Provide the (x, y) coordinate of the cell's center where the given text is located.  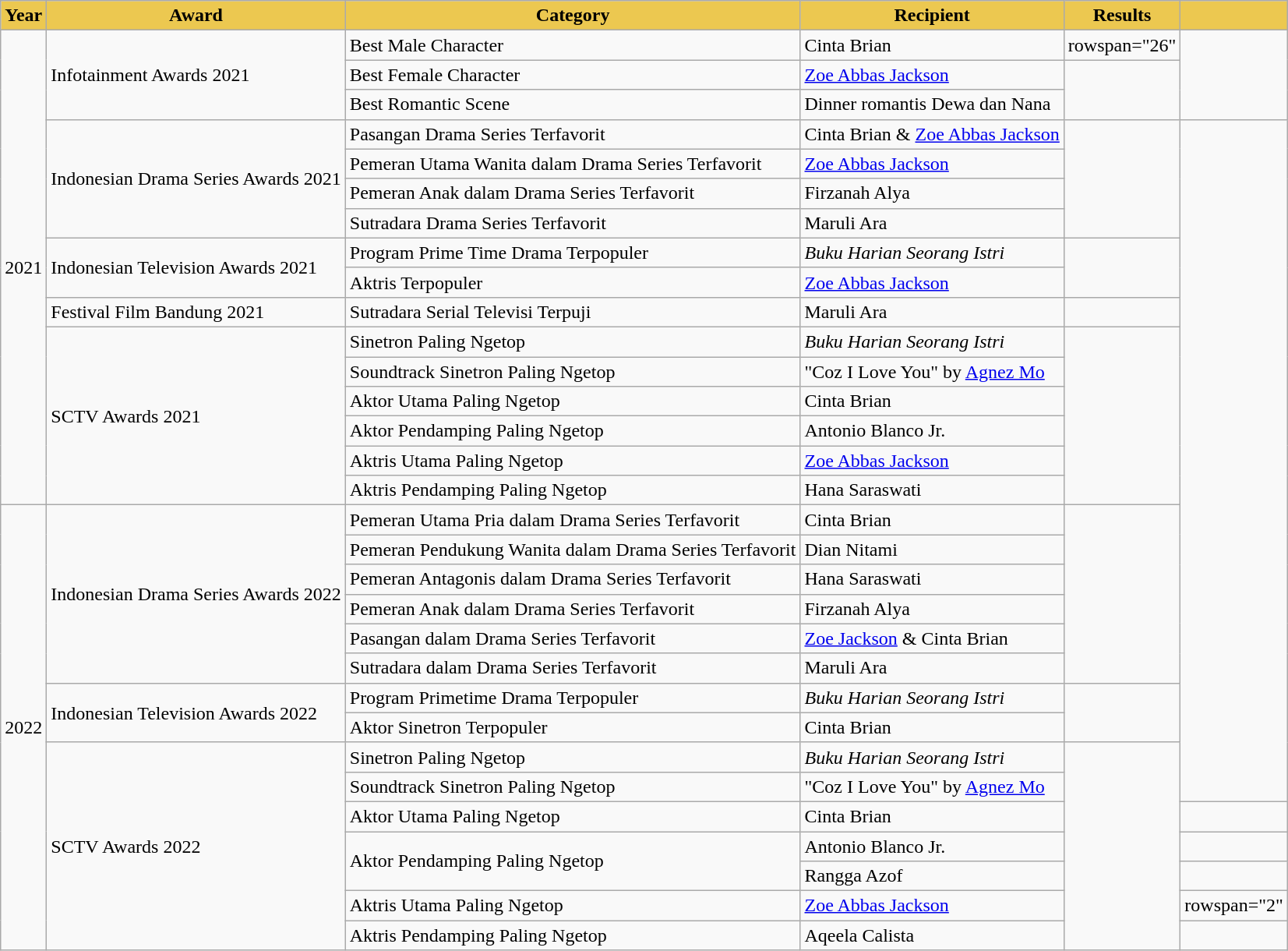
Pasangan Drama Series Terfavorit (573, 134)
Pemeran Utama Wanita dalam Drama Series Terfavorit (573, 164)
Sutradara dalam Drama Series Terfavorit (573, 668)
Zoe Jackson & Cinta Brian (932, 638)
Year (23, 16)
Best Romantic Scene (573, 104)
2022 (23, 728)
Dinner romantis Dewa dan Nana (932, 104)
Indonesian Television Awards 2022 (196, 712)
Program Primetime Drama Terpopuler (573, 698)
Pemeran Antagonis dalam Drama Series Terfavorit (573, 579)
Infotainment Awards 2021 (196, 75)
Indonesian Drama Series Awards 2021 (196, 179)
Festival Film Bandung 2021 (196, 312)
Best Female Character (573, 75)
Indonesian Drama Series Awards 2022 (196, 594)
Aqeela Calista (932, 935)
Results (1122, 16)
Sutradara Drama Series Terfavorit (573, 223)
SCTV Awards 2021 (196, 415)
Aktris Terpopuler (573, 282)
Dian Nitami (932, 550)
rowspan="26" (1122, 45)
Best Male Character (573, 45)
2021 (23, 268)
SCTV Awards 2022 (196, 846)
Recipient (932, 16)
Pasangan dalam Drama Series Terfavorit (573, 638)
Sutradara Serial Televisi Terpuji (573, 312)
Award (196, 16)
Program Prime Time Drama Terpopuler (573, 253)
rowspan="2" (1234, 906)
Pemeran Pendukung Wanita dalam Drama Series Terfavorit (573, 550)
Pemeran Utama Pria dalam Drama Series Terfavorit (573, 520)
Aktor Sinetron Terpopuler (573, 727)
Rangga Azof (932, 876)
Cinta Brian & Zoe Abbas Jackson (932, 134)
Category (573, 16)
Indonesian Television Awards 2021 (196, 267)
